Capture the cell that displays the provided text and extract its [X, Y] central coordinate. 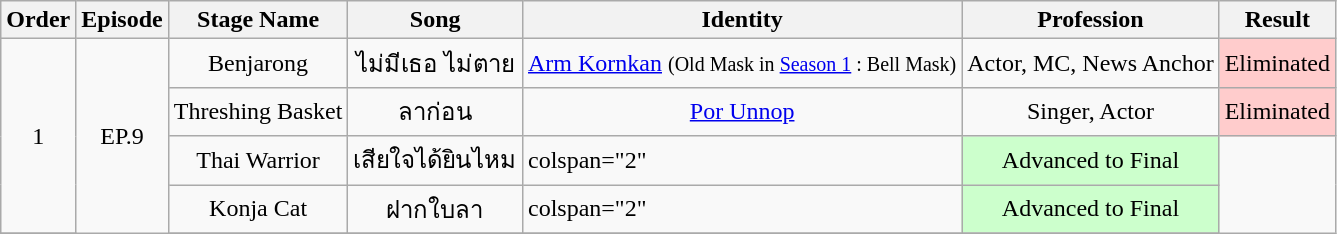
EP.9 [122, 136]
Konja Cat [258, 208]
เสียใจได้ยินไหม [436, 160]
Thai Warrior [258, 160]
Episode [122, 20]
Order [38, 20]
Singer, Actor [1090, 112]
Stage Name [258, 20]
Arm Kornkan (Old Mask in Season 1 : Bell Mask) [742, 64]
Song [436, 20]
ลาก่อน [436, 112]
Identity [742, 20]
Por Unnop [742, 112]
Threshing Basket [258, 112]
1 [38, 136]
Profession [1090, 20]
Result [1277, 20]
ฝากใบลา [436, 208]
Actor, MC, News Anchor [1090, 64]
ไม่มีเธอ ไม่ตาย [436, 64]
Benjarong [258, 64]
